From the cell containing the given text, extract its center point as (X, Y) coordinate. 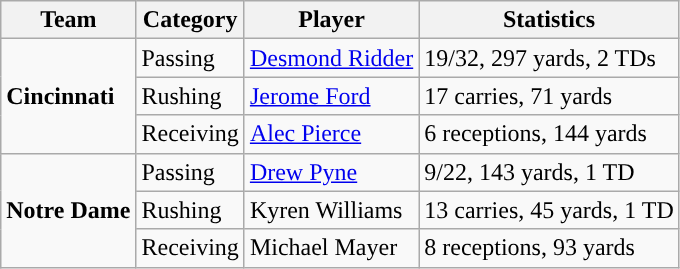
Desmond Ridder (331, 58)
Michael Mayer (331, 248)
Alec Pierce (331, 134)
Player (331, 20)
Category (190, 20)
Drew Pyne (331, 172)
Notre Dame (68, 210)
6 receptions, 144 yards (550, 134)
19/32, 297 yards, 2 TDs (550, 58)
17 carries, 71 yards (550, 96)
13 carries, 45 yards, 1 TD (550, 210)
Jerome Ford (331, 96)
9/22, 143 yards, 1 TD (550, 172)
Team (68, 20)
Kyren Williams (331, 210)
Cincinnati (68, 96)
8 receptions, 93 yards (550, 248)
Statistics (550, 20)
